Pinpoint the cell where the given text exists, returning its (X, Y) midpoint coordinate. 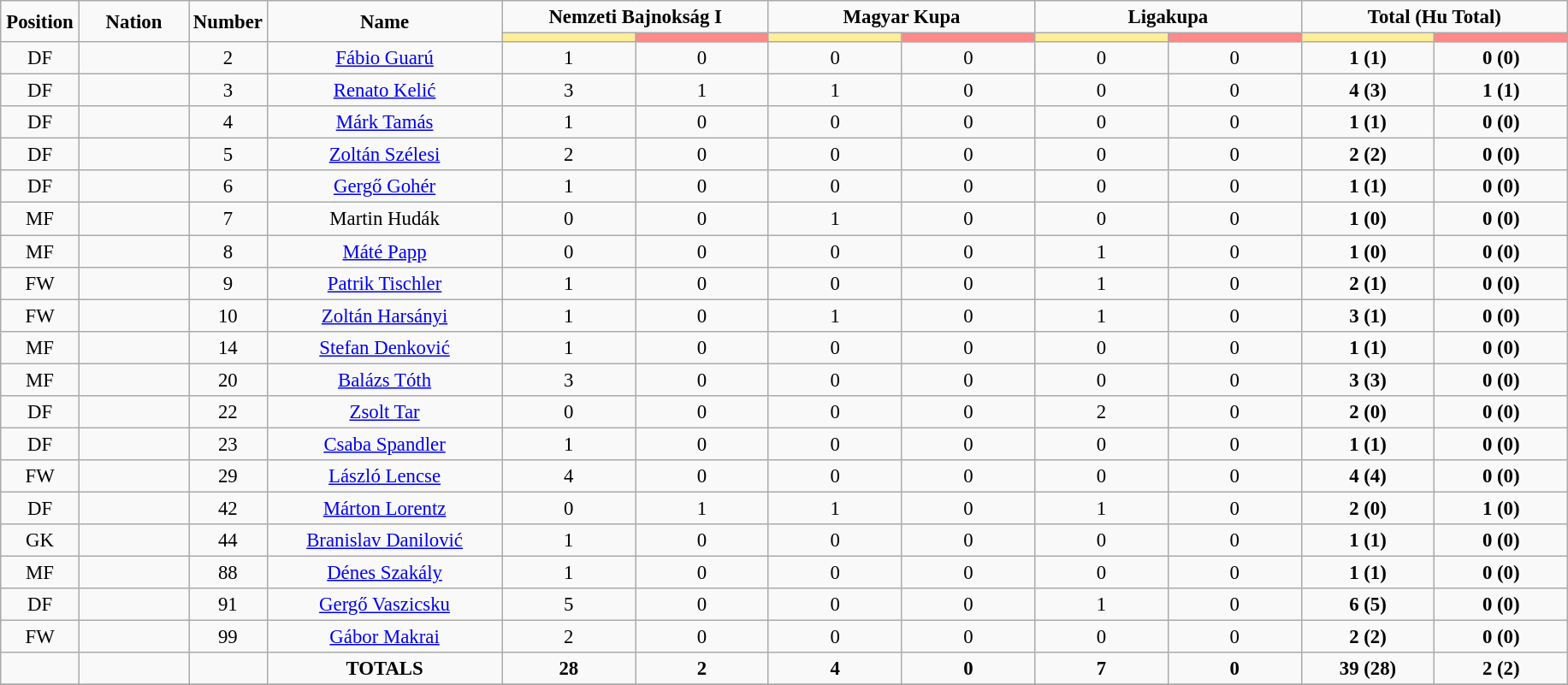
Zsolt Tar (385, 412)
6 (5) (1368, 605)
Number (228, 21)
Martin Hudák (385, 219)
4 (4) (1368, 476)
44 (228, 540)
14 (228, 347)
3 (1) (1368, 316)
10 (228, 316)
Nemzeti Bajnokság I (635, 17)
6 (228, 187)
Total (Hu Total) (1435, 17)
Márton Lorentz (385, 508)
Márk Tamás (385, 122)
Fábio Guarú (385, 58)
Name (385, 21)
20 (228, 380)
Renato Kelić (385, 91)
42 (228, 508)
Nation (133, 21)
Máté Papp (385, 251)
88 (228, 573)
Gábor Makrai (385, 637)
99 (228, 637)
3 (3) (1368, 380)
2 (1) (1368, 283)
28 (569, 669)
Magyar Kupa (902, 17)
Dénes Szakály (385, 573)
8 (228, 251)
Gergő Vaszicsku (385, 605)
Zoltán Harsányi (385, 316)
22 (228, 412)
91 (228, 605)
Patrik Tischler (385, 283)
23 (228, 444)
Position (40, 21)
39 (28) (1368, 669)
Gergő Gohér (385, 187)
Zoltán Szélesi (385, 155)
4 (3) (1368, 91)
9 (228, 283)
Csaba Spandler (385, 444)
Ligakupa (1169, 17)
GK (40, 540)
Branislav Danilović (385, 540)
Balázs Tóth (385, 380)
László Lencse (385, 476)
TOTALS (385, 669)
Stefan Denković (385, 347)
29 (228, 476)
